Pinpoint the cell where the given text exists, returning its (X, Y) midpoint coordinate. 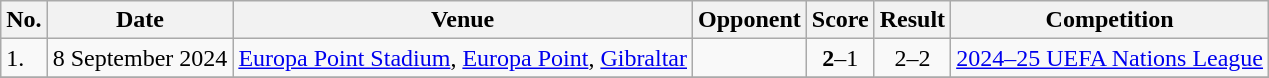
Date (140, 20)
Competition (1110, 20)
Venue (463, 20)
8 September 2024 (140, 58)
Score (840, 20)
2–2 (912, 58)
2024–25 UEFA Nations League (1110, 58)
Opponent (750, 20)
1. (24, 58)
Europa Point Stadium, Europa Point, Gibraltar (463, 58)
Result (912, 20)
2–1 (840, 58)
No. (24, 20)
